Identify which cell holds the provided text, then report its [x, y] central coordinate. 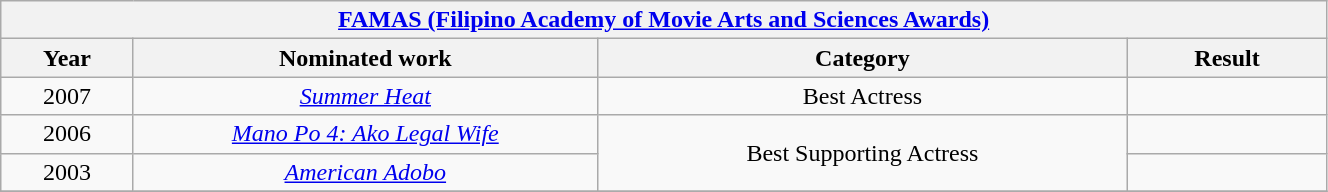
Nominated work [365, 58]
Best Actress [862, 96]
Mano Po 4: Ako Legal Wife [365, 134]
Result [1228, 58]
FAMAS (Filipino Academy of Movie Arts and Sciences Awards) [664, 20]
2006 [68, 134]
2007 [68, 96]
American Adobo [365, 172]
Category [862, 58]
Best Supporting Actress [862, 153]
Year [68, 58]
2003 [68, 172]
Summer Heat [365, 96]
